Return (X, Y) of the center of cell containing provided text 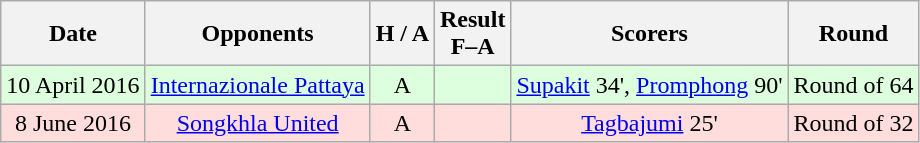
H / A (402, 34)
Round of 32 (854, 123)
Round (854, 34)
Opponents (258, 34)
10 April 2016 (73, 85)
Round of 64 (854, 85)
ResultF–A (473, 34)
Supakit 34', Promphong 90' (650, 85)
Date (73, 34)
8 June 2016 (73, 123)
Scorers (650, 34)
Songkhla United (258, 123)
Internazionale Pattaya (258, 85)
Tagbajumi 25' (650, 123)
